Search for the cell housing the specified text and yield its [x, y] center coordinate. 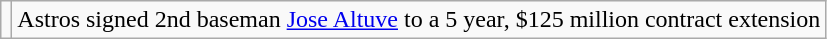
Astros signed 2nd baseman Jose Altuve to a 5 year, $125 million contract extension [419, 20]
